For the text-containing cell, return its midpoint in (x, y) coordinate format. 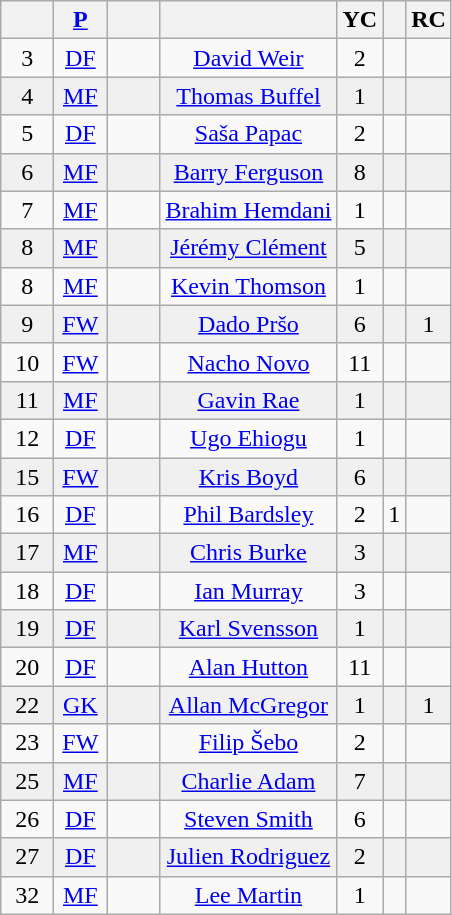
Charlie Adam (248, 781)
9 (28, 324)
P (80, 20)
27 (28, 857)
32 (28, 895)
19 (28, 629)
Filip Šebo (248, 743)
Ugo Ehiogu (248, 438)
Saša Papac (248, 134)
Barry Ferguson (248, 172)
YC (360, 20)
Phil Bardsley (248, 515)
Chris Burke (248, 553)
20 (28, 667)
RC (429, 20)
Nacho Novo (248, 362)
Thomas Buffel (248, 96)
Lee Martin (248, 895)
Karl Svensson (248, 629)
25 (28, 781)
Alan Hutton (248, 667)
GK (80, 705)
Brahim Hemdani (248, 210)
4 (28, 96)
22 (28, 705)
15 (28, 477)
17 (28, 553)
18 (28, 591)
Gavin Rae (248, 400)
Ian Murray (248, 591)
Julien Rodriguez (248, 857)
23 (28, 743)
26 (28, 819)
Kevin Thomson (248, 286)
Kris Boyd (248, 477)
Dado Pršo (248, 324)
16 (28, 515)
David Weir (248, 58)
Allan McGregor (248, 705)
Steven Smith (248, 819)
10 (28, 362)
Jérémy Clément (248, 248)
12 (28, 438)
